Extract the [x, y] coordinate from the center of the cell holding the provided text.  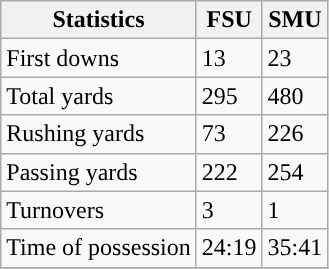
Rushing yards [99, 134]
1 [295, 210]
35:41 [295, 248]
Time of possession [99, 248]
254 [295, 172]
First downs [99, 58]
13 [229, 58]
295 [229, 96]
23 [295, 58]
73 [229, 134]
480 [295, 96]
SMU [295, 20]
FSU [229, 20]
226 [295, 134]
24:19 [229, 248]
Turnovers [99, 210]
Passing yards [99, 172]
222 [229, 172]
Total yards [99, 96]
Statistics [99, 20]
3 [229, 210]
